Determine the [X, Y] coordinate at the center of the cell enclosing the given text.  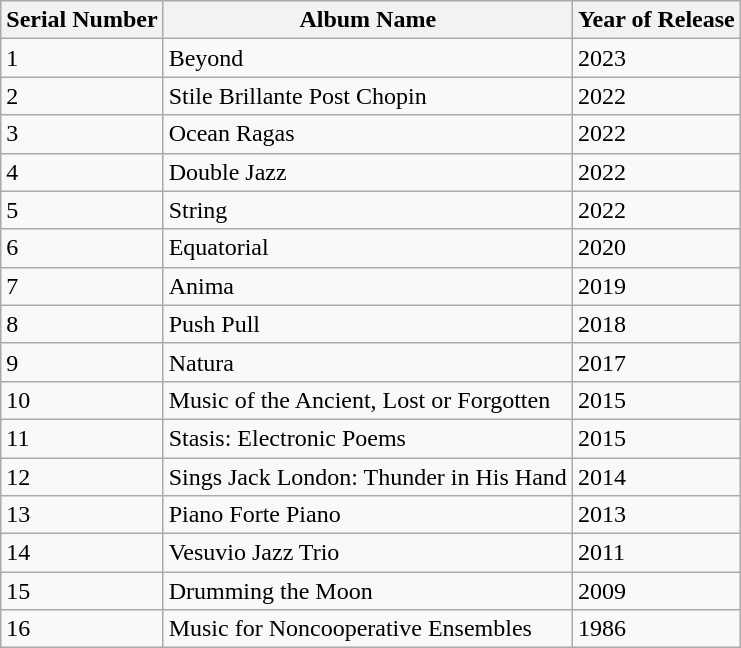
16 [82, 629]
Music for Noncooperative Ensembles [368, 629]
11 [82, 438]
Stile Brillante Post Chopin [368, 96]
Beyond [368, 58]
1986 [656, 629]
6 [82, 248]
Ocean Ragas [368, 134]
String [368, 210]
Music of the Ancient, Lost or Forgotten [368, 400]
2019 [656, 286]
2020 [656, 248]
Year of Release [656, 20]
2014 [656, 477]
Sings Jack London: Thunder in His Hand [368, 477]
2018 [656, 324]
2011 [656, 553]
Anima [368, 286]
1 [82, 58]
2009 [656, 591]
10 [82, 400]
Serial Number [82, 20]
4 [82, 172]
12 [82, 477]
Double Jazz [368, 172]
7 [82, 286]
3 [82, 134]
2017 [656, 362]
2013 [656, 515]
Natura [368, 362]
Equatorial [368, 248]
Push Pull [368, 324]
2023 [656, 58]
Album Name [368, 20]
15 [82, 591]
Vesuvio Jazz Trio [368, 553]
8 [82, 324]
2 [82, 96]
9 [82, 362]
13 [82, 515]
14 [82, 553]
Stasis: Electronic Poems [368, 438]
Piano Forte Piano [368, 515]
Drumming the Moon [368, 591]
5 [82, 210]
